Return the (x, y) coordinate for the center point of the cell that contains the specified text.  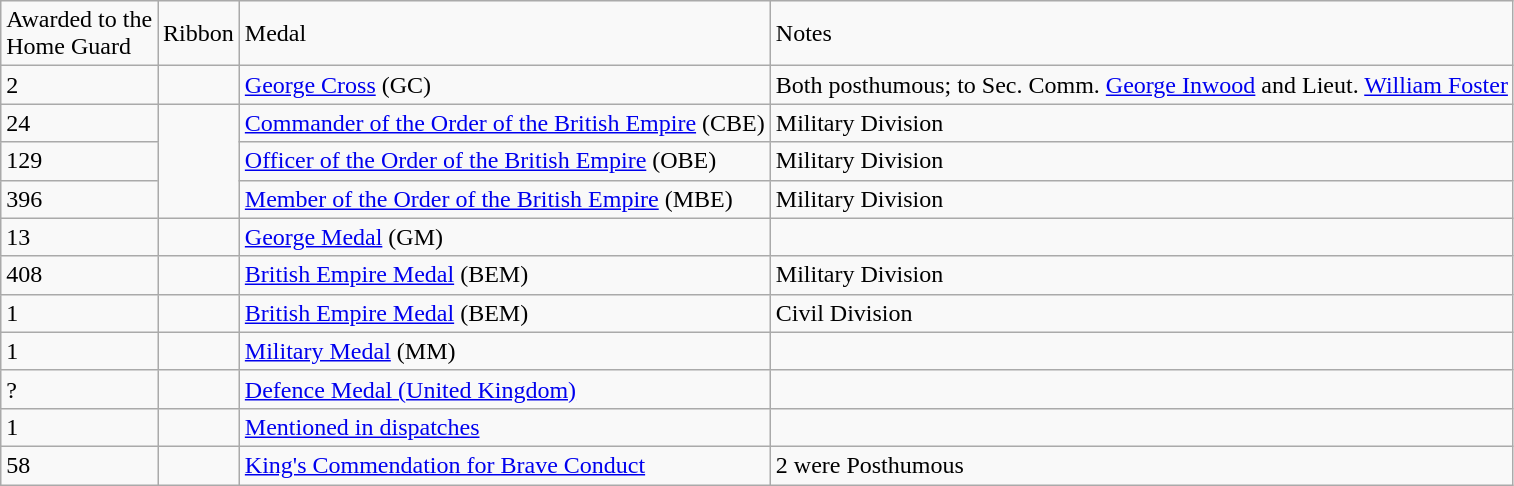
408 (80, 275)
Defence Medal (United Kingdom) (504, 389)
Officer of the Order of the British Empire (OBE) (504, 161)
13 (80, 237)
2 (80, 85)
George Cross (GC) (504, 85)
396 (80, 199)
Commander of the Order of the British Empire (CBE) (504, 123)
24 (80, 123)
George Medal (GM) (504, 237)
Notes (1142, 34)
? (80, 389)
Mentioned in dispatches (504, 427)
King's Commendation for Brave Conduct (504, 465)
Civil Division (1142, 313)
Both posthumous; to Sec. Comm. George Inwood and Lieut. William Foster (1142, 85)
58 (80, 465)
Medal (504, 34)
Military Medal (MM) (504, 351)
Ribbon (199, 34)
129 (80, 161)
Awarded to theHome Guard (80, 34)
2 were Posthumous (1142, 465)
Member of the Order of the British Empire (MBE) (504, 199)
